For the text-containing cell, return its midpoint in (X, Y) coordinate format. 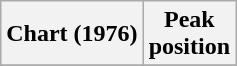
Peakposition (189, 34)
Chart (1976) (72, 34)
